Scan for the cell matching the given text and deliver its (X, Y) coordinate at center. 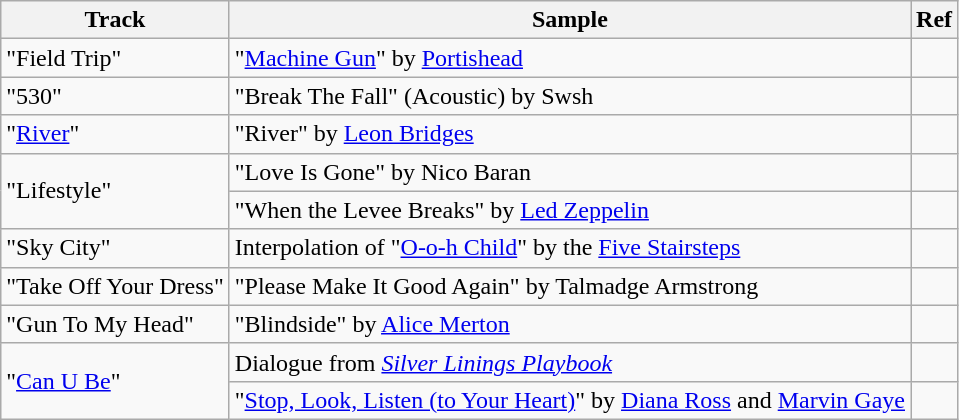
"When the Levee Breaks" by Led Zeppelin (570, 210)
"Gun To My Head" (116, 324)
"Can U Be" (116, 381)
"Machine Gun" by Portishead (570, 58)
Track (116, 20)
"Stop, Look, Listen (to Your Heart)" by Diana Ross and Marvin Gaye (570, 400)
"River" (116, 134)
"Field Trip" (116, 58)
"Sky City" (116, 248)
Interpolation of "O-o-h Child" by the Five Stairsteps (570, 248)
Ref (934, 20)
"Please Make It Good Again" by Talmadge Armstrong (570, 286)
"River" by Leon Bridges (570, 134)
"Love Is Gone" by Nico Baran (570, 172)
"530" (116, 96)
"Take Off Your Dress" (116, 286)
"Blindside" by Alice Merton (570, 324)
"Lifestyle" (116, 191)
Dialogue from Silver Linings Playbook (570, 362)
Sample (570, 20)
"Break The Fall" (Acoustic) by Swsh (570, 96)
